Search for the cell housing the specified text and yield its [x, y] center coordinate. 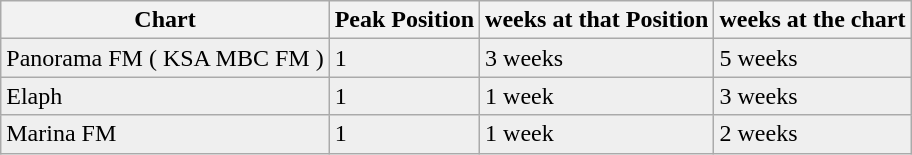
5 weeks [812, 58]
Marina FM [165, 134]
2 weeks [812, 134]
Chart [165, 20]
Panorama FM ( KSA MBC FM ) [165, 58]
weeks at that Position [597, 20]
Peak Position [404, 20]
weeks at the chart [812, 20]
Elaph [165, 96]
